Detect which cell encompasses the target text, then output its (X, Y) center coordinate. 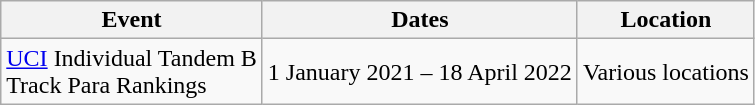
1 January 2021 – 18 April 2022 (420, 72)
UCI Individual Tandem BTrack Para Rankings (132, 72)
Various locations (666, 72)
Event (132, 20)
Dates (420, 20)
Location (666, 20)
